Scan for the cell matching the given text and deliver its [X, Y] coordinate at center. 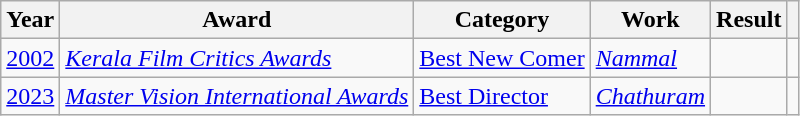
Best Director [502, 96]
Master Vision International Awards [237, 96]
Award [237, 20]
Chathuram [650, 96]
2002 [30, 58]
2023 [30, 96]
Category [502, 20]
Kerala Film Critics Awards [237, 58]
Work [650, 20]
Nammal [650, 58]
Best New Comer [502, 58]
Result [749, 20]
Year [30, 20]
